Find where the given text appears and provide that cell's center as (X, Y) coordinate. 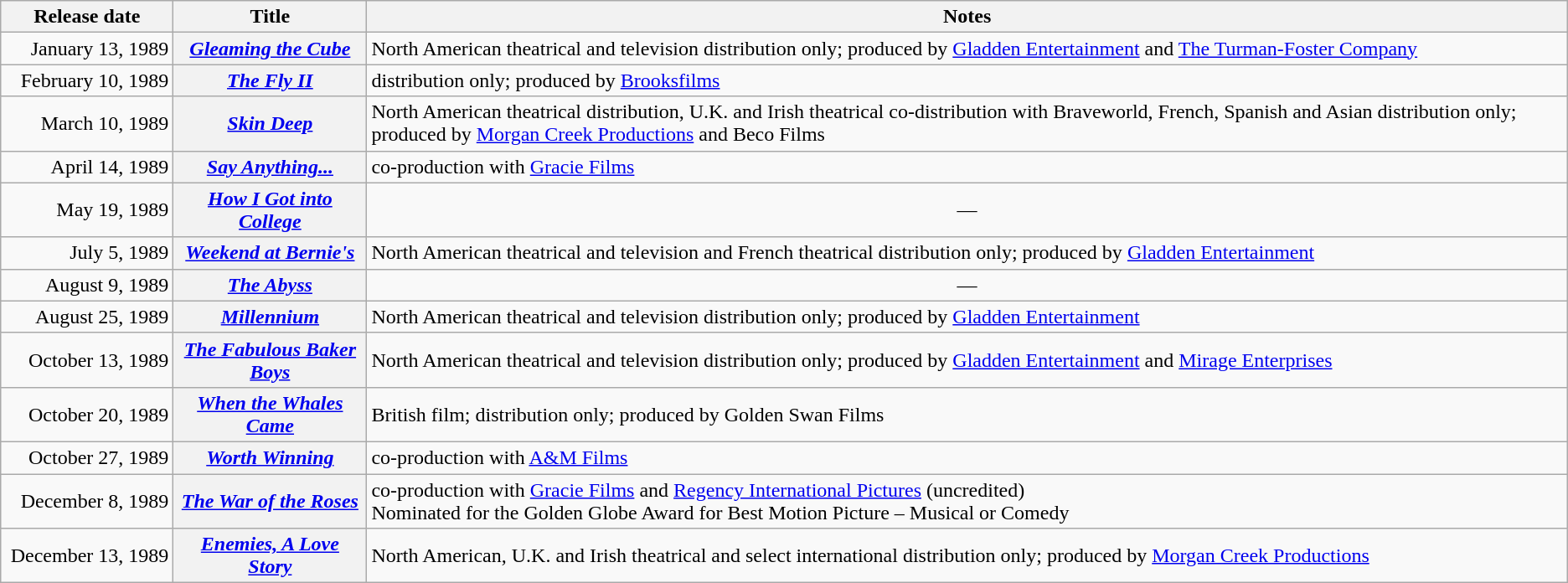
October 20, 1989 (87, 414)
British film; distribution only; produced by Golden Swan Films (967, 414)
The Fabulous Baker Boys (270, 360)
Skin Deep (270, 124)
co-production with Gracie Films (967, 167)
July 5, 1989 (87, 253)
March 10, 1989 (87, 124)
April 14, 1989 (87, 167)
co-production with A&M Films (967, 457)
North American theatrical and television distribution only; produced by Gladden Entertainment and The Turman-Foster Company (967, 49)
October 13, 1989 (87, 360)
The Abyss (270, 285)
Weekend at Bernie's (270, 253)
December 8, 1989 (87, 501)
October 27, 1989 (87, 457)
May 19, 1989 (87, 209)
The Fly II (270, 80)
Notes (967, 17)
North American, U.K. and Irish theatrical and select international distribution only; produced by Morgan Creek Productions (967, 556)
When the Whales Came (270, 414)
Say Anything... (270, 167)
North American theatrical and television distribution only; produced by Gladden Entertainment (967, 317)
December 13, 1989 (87, 556)
How I Got into College (270, 209)
Millennium (270, 317)
Release date (87, 17)
Title (270, 17)
August 9, 1989 (87, 285)
North American theatrical and television and French theatrical distribution only; produced by Gladden Entertainment (967, 253)
Gleaming the Cube (270, 49)
February 10, 1989 (87, 80)
The War of the Roses (270, 501)
distribution only; produced by Brooksfilms (967, 80)
Enemies, A Love Story (270, 556)
North American theatrical and television distribution only; produced by Gladden Entertainment and Mirage Enterprises (967, 360)
August 25, 1989 (87, 317)
January 13, 1989 (87, 49)
Worth Winning (270, 457)
